Output the [X, Y] coordinate of the center of the cell containing the given text.  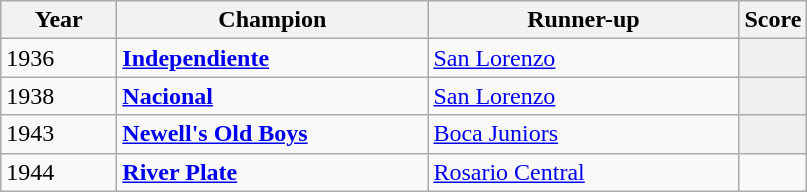
1938 [59, 96]
Year [59, 20]
Runner-up [584, 20]
Champion [272, 20]
Score [773, 20]
Boca Juniors [584, 134]
1944 [59, 172]
1936 [59, 58]
Rosario Central [584, 172]
Newell's Old Boys [272, 134]
Nacional [272, 96]
Independiente [272, 58]
1943 [59, 134]
River Plate [272, 172]
